Detect which cell encompasses the target text, then output its [x, y] center coordinate. 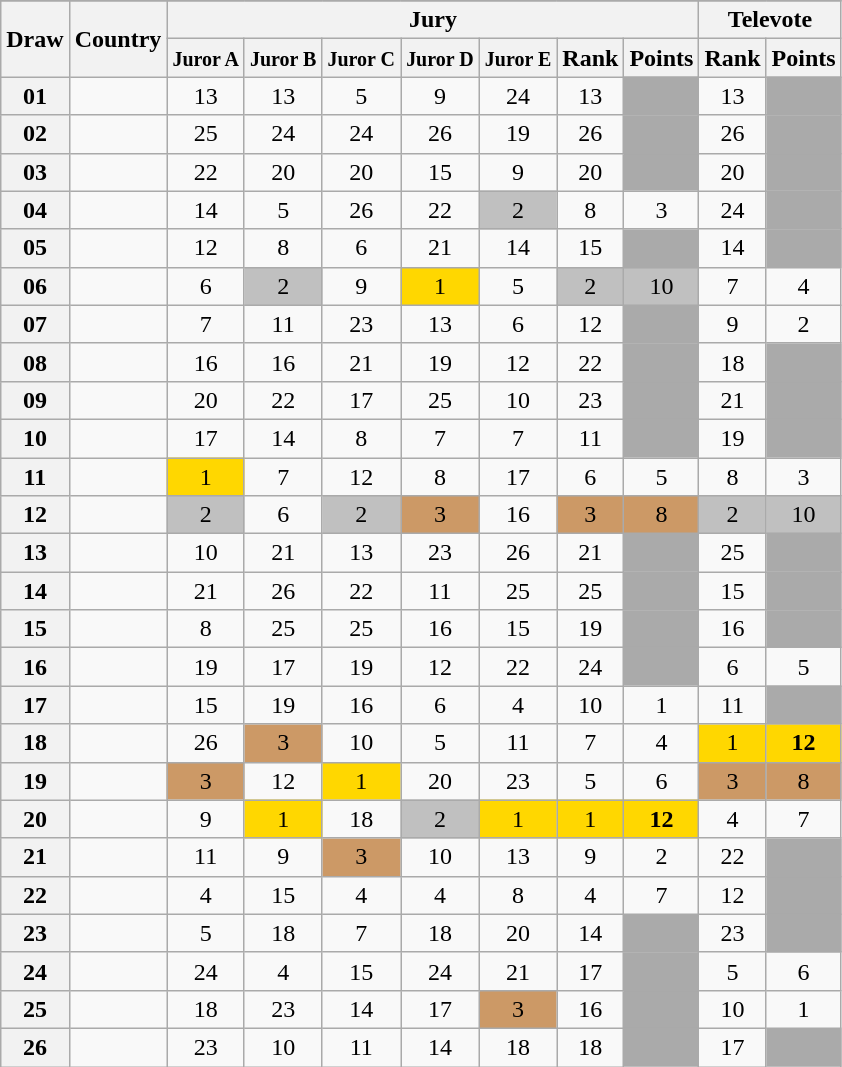
06 [35, 286]
03 [35, 172]
Juror C [362, 58]
Country [118, 39]
07 [35, 324]
05 [35, 248]
Juror B [283, 58]
04 [35, 210]
Juror A [206, 58]
Televote [770, 20]
09 [35, 400]
Juror D [440, 58]
Juror E [518, 58]
08 [35, 362]
Draw [35, 39]
01 [35, 96]
Jury [433, 20]
02 [35, 134]
